Capture the cell that displays the provided text and extract its [x, y] central coordinate. 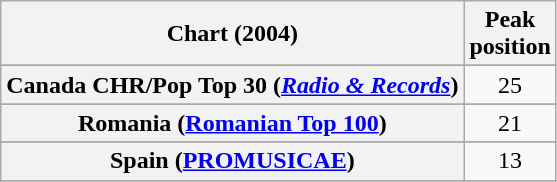
Peakposition [510, 34]
Canada CHR/Pop Top 30 (Radio & Records) [232, 85]
25 [510, 85]
Spain (PROMUSICAE) [232, 161]
21 [510, 123]
13 [510, 161]
Chart (2004) [232, 34]
Romania (Romanian Top 100) [232, 123]
